Pinpoint the cell where the given text exists, returning its (X, Y) midpoint coordinate. 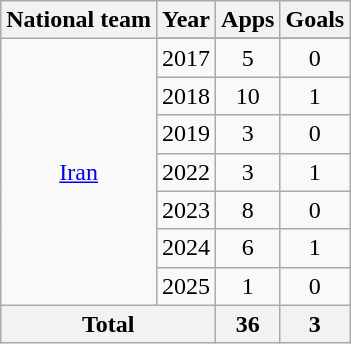
Year (186, 20)
2025 (186, 286)
10 (248, 96)
2018 (186, 96)
Iran (79, 172)
2017 (186, 58)
36 (248, 324)
Apps (248, 20)
National team (79, 20)
Goals (315, 20)
2019 (186, 134)
5 (248, 58)
2024 (186, 248)
6 (248, 248)
8 (248, 210)
Total (108, 324)
2022 (186, 172)
2023 (186, 210)
